Pinpoint the cell where the given text exists, returning its [X, Y] midpoint coordinate. 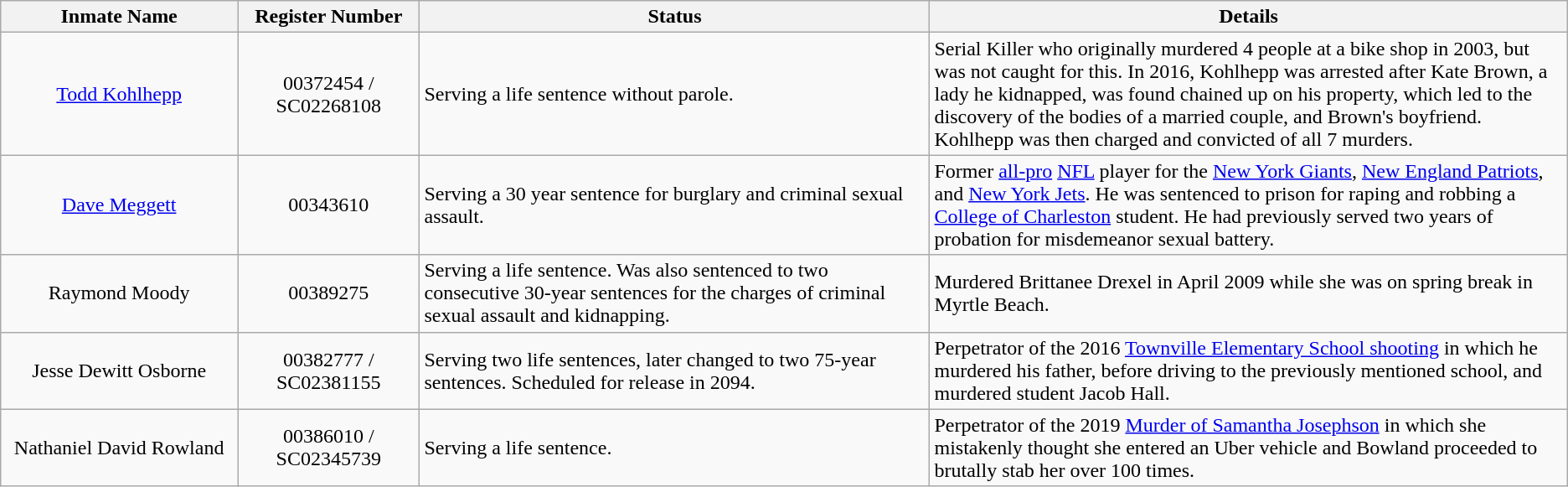
00343610 [328, 205]
Serving a life sentence. [675, 448]
Serving a life sentence without parole. [675, 94]
Nathaniel David Rowland [119, 448]
00386010 / SC02345739 [328, 448]
Inmate Name [119, 17]
Dave Meggett [119, 205]
Todd Kohlhepp [119, 94]
Serving a 30 year sentence for burglary and criminal sexual assault. [675, 205]
Jesse Dewitt Osborne [119, 370]
Register Number [328, 17]
Murdered Brittanee Drexel in April 2009 while she was on spring break in Myrtle Beach. [1248, 293]
Raymond Moody [119, 293]
00382777 / SC02381155 [328, 370]
Status [675, 17]
Serving two life sentences, later changed to two 75-year sentences. Scheduled for release in 2094. [675, 370]
00372454 / SC02268108 [328, 94]
00389275 [328, 293]
Details [1248, 17]
Serving a life sentence. Was also sentenced to two consecutive 30-year sentences for the charges of criminal sexual assault and kidnapping. [675, 293]
